Pinpoint the cell where the given text exists, returning its (x, y) midpoint coordinate. 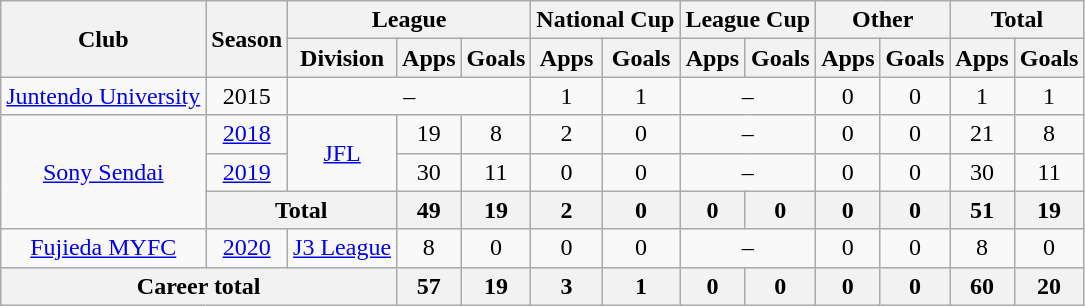
2018 (247, 134)
Other (883, 20)
J3 League (342, 248)
2015 (247, 96)
League Cup (748, 20)
51 (982, 210)
National Cup (606, 20)
2019 (247, 172)
Fujieda MYFC (104, 248)
2020 (247, 248)
20 (1049, 286)
JFL (342, 153)
League (410, 20)
3 (567, 286)
60 (982, 286)
49 (429, 210)
Club (104, 39)
Season (247, 39)
21 (982, 134)
Sony Sendai (104, 172)
Career total (199, 286)
Juntendo University (104, 96)
57 (429, 286)
Division (342, 58)
